Detect which cell encompasses the target text, then output its [x, y] center coordinate. 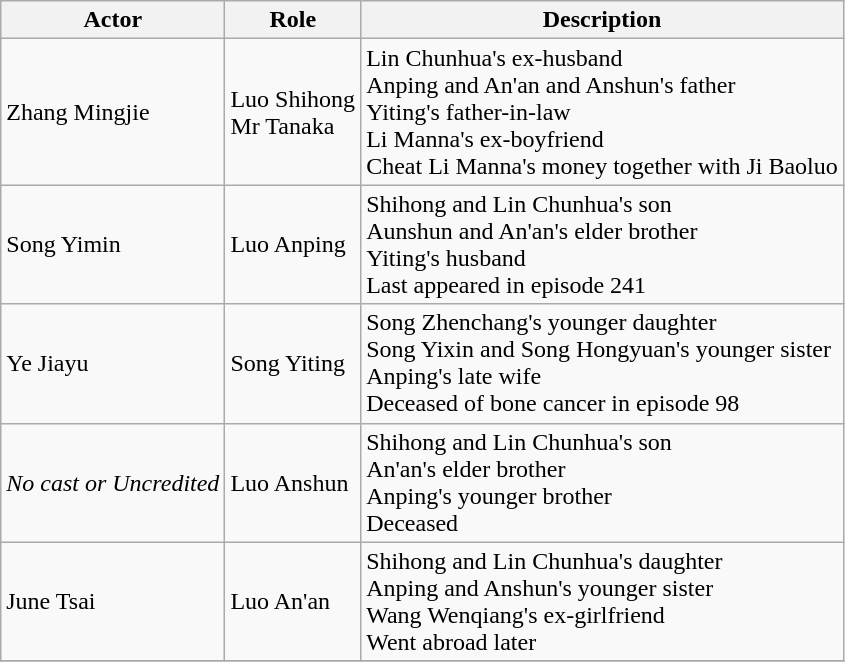
Shihong and Lin Chunhua's sonAunshun and An'an's elder brotherYiting's husbandLast appeared in episode 241 [602, 244]
Description [602, 20]
Luo Anshun [293, 482]
Song Yimin [113, 244]
Shihong and Lin Chunhua's sonAn'an's elder brotherAnping's younger brotherDeceased [602, 482]
Shihong and Lin Chunhua's daughterAnping and Anshun's younger sisterWang Wenqiang's ex-girlfriendWent abroad later [602, 602]
Ye Jiayu [113, 364]
Role [293, 20]
Song Zhenchang's younger daughterSong Yixin and Song Hongyuan's younger sisterAnping's late wifeDeceased of bone cancer in episode 98 [602, 364]
No cast or Uncredited [113, 482]
Luo ShihongMr Tanaka [293, 112]
Zhang Mingjie [113, 112]
Song Yiting [293, 364]
Luo Anping [293, 244]
Luo An'an [293, 602]
June Tsai [113, 602]
Actor [113, 20]
